Locate the cell with the specified text and output its [X, Y] center coordinate. 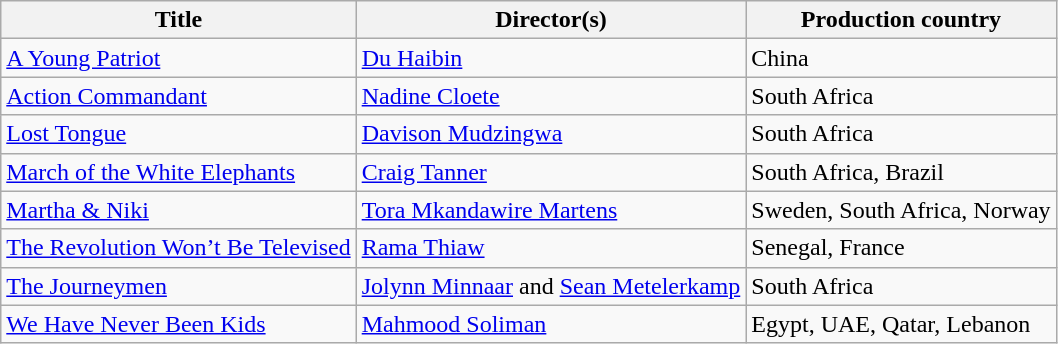
Martha & Niki [178, 210]
Du Haibin [551, 58]
South Africa, Brazil [901, 172]
Jolynn Minnaar and Sean Metelerkamp [551, 286]
Senegal, France [901, 248]
We Have Never Been Kids [178, 324]
China [901, 58]
Lost Tongue [178, 134]
The Revolution Won’t Be Televised [178, 248]
Sweden, South Africa, Norway [901, 210]
Egypt, UAE, Qatar, Lebanon [901, 324]
Davison Mudzingwa [551, 134]
Craig Tanner [551, 172]
A Young Patriot [178, 58]
Tora Mkandawire Martens [551, 210]
Mahmood Soliman [551, 324]
Production country [901, 20]
Director(s) [551, 20]
The Journeymen [178, 286]
Rama Thiaw [551, 248]
March of the White Elephants [178, 172]
Title [178, 20]
Action Commandant [178, 96]
Nadine Cloete [551, 96]
